Capture the cell that displays the provided text and extract its (X, Y) central coordinate. 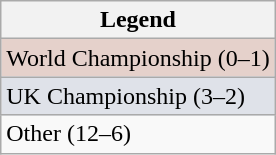
Legend (138, 20)
UK Championship (3–2) (138, 96)
World Championship (0–1) (138, 58)
Other (12–6) (138, 134)
